Locate the cell with the specified text and output its [X, Y] center coordinate. 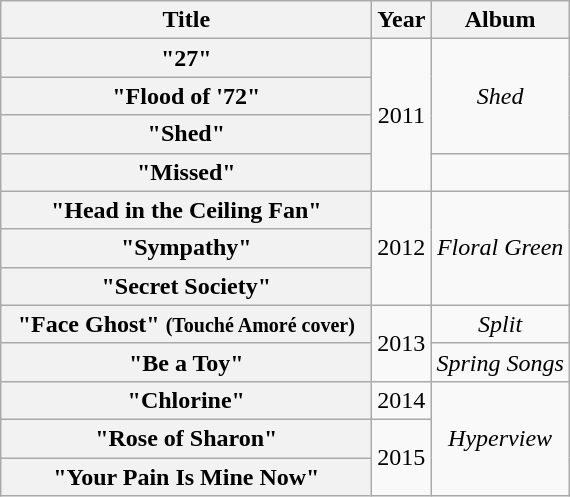
Hyperview [500, 438]
Spring Songs [500, 362]
"27" [186, 58]
2014 [402, 400]
"Head in the Ceiling Fan" [186, 210]
2012 [402, 248]
Split [500, 324]
"Rose of Sharon" [186, 438]
"Sympathy" [186, 248]
2013 [402, 343]
Year [402, 20]
Shed [500, 96]
"Missed" [186, 172]
2011 [402, 115]
"Face Ghost" (Touché Amoré cover) [186, 324]
Album [500, 20]
"Your Pain Is Mine Now" [186, 477]
"Secret Society" [186, 286]
2015 [402, 457]
"Chlorine" [186, 400]
"Flood of '72" [186, 96]
Title [186, 20]
"Shed" [186, 134]
"Be a Toy" [186, 362]
Floral Green [500, 248]
